Search for the cell housing the specified text and yield its (X, Y) center coordinate. 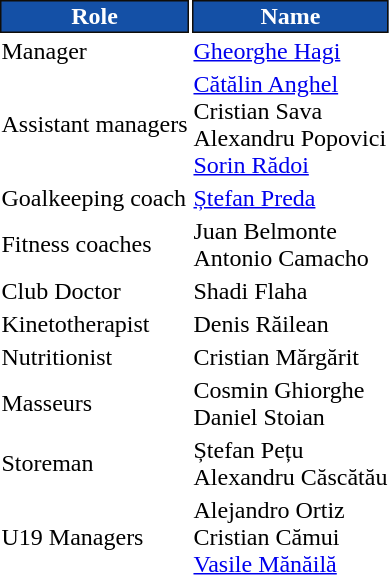
Gheorghe Hagi (290, 51)
Cătălin Anghel Cristian Sava Alexandru Popovici Sorin Rădoi (290, 124)
Goalkeeping coach (94, 198)
Manager (94, 51)
Denis Răilean (290, 324)
Nutritionist (94, 357)
Fitness coaches (94, 244)
Club Doctor (94, 291)
Name (290, 16)
Kinetotherapist (94, 324)
Assistant managers (94, 124)
Role (94, 16)
Juan Belmonte Antonio Camacho (290, 244)
Masseurs (94, 404)
Ștefan Preda (290, 198)
Cosmin Ghiorghe Daniel Stoian (290, 404)
Shadi Flaha (290, 291)
Storeman (94, 464)
Ștefan Pețu Alexandru Căscătău (290, 464)
Cristian Mărgărit (290, 357)
